Locate the cell with the specified text and output its (x, y) center coordinate. 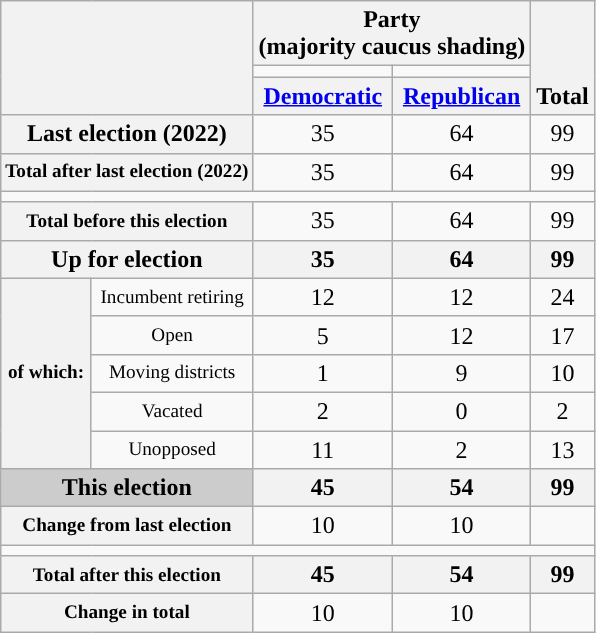
5 (323, 335)
Change from last election (127, 526)
Unopposed (172, 449)
Last election (2022) (127, 134)
Moving districts (172, 373)
Up for election (127, 259)
Change in total (127, 613)
Party (majority caucus shading) (392, 34)
17 (563, 335)
0 (461, 411)
1 (323, 373)
This election (127, 488)
of which: (46, 373)
Democratic (323, 96)
9 (461, 373)
Total before this election (127, 221)
24 (563, 297)
Total (563, 58)
Open (172, 335)
Total after this election (127, 575)
Vacated (172, 411)
Republican (461, 96)
13 (563, 449)
Total after last election (2022) (127, 172)
11 (323, 449)
Incumbent retiring (172, 297)
